Extract the [X, Y] coordinate from the center of the cell holding the provided text.  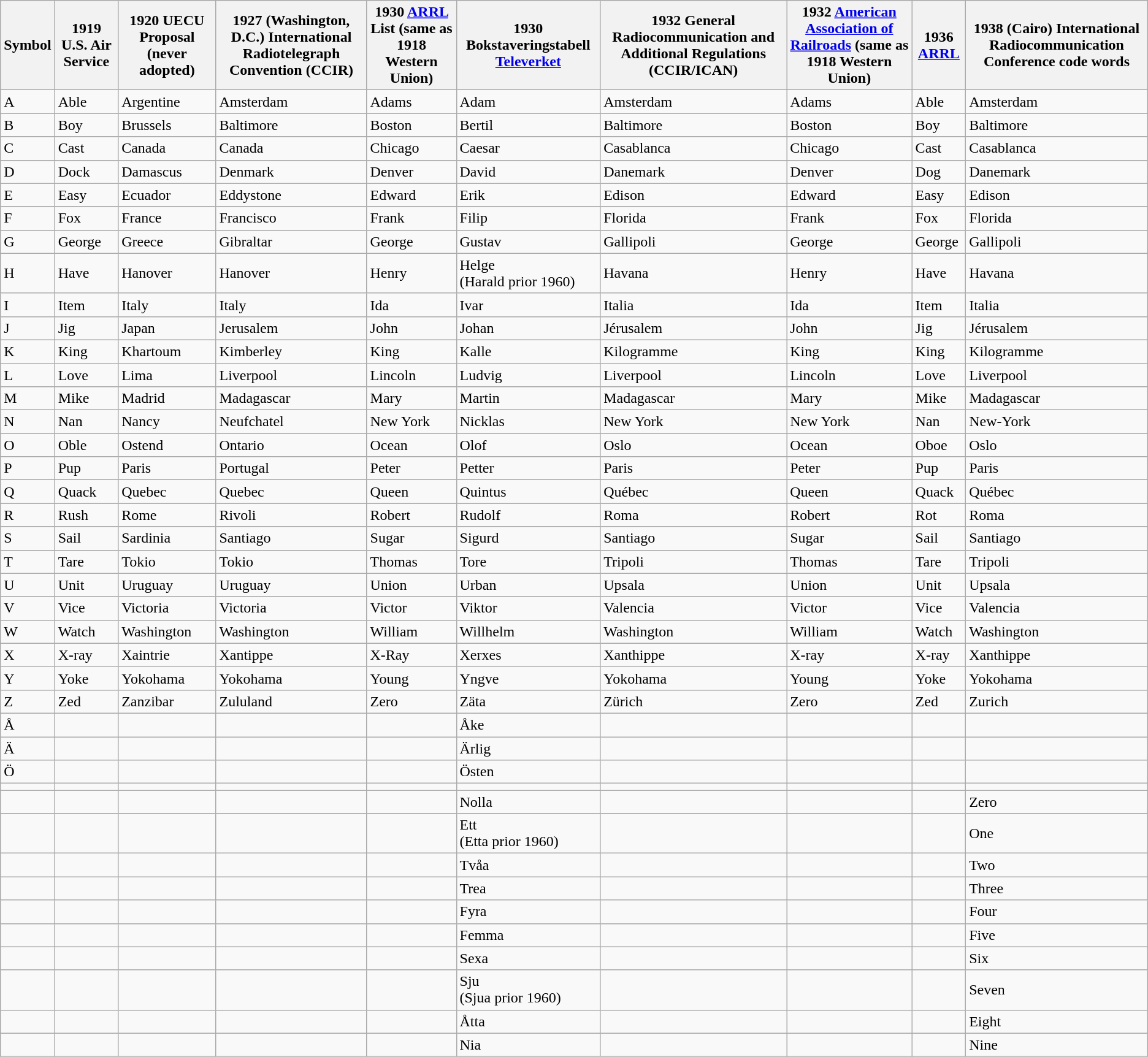
David [529, 172]
Brussels [167, 125]
1930 ARRL List (same as 1918 Western Union) [411, 45]
Åke [529, 725]
1936 ARRL [939, 45]
Gustav [529, 242]
I [28, 305]
Jerusalem [291, 328]
Neufchatel [291, 422]
Östen [529, 772]
Gibraltar [291, 242]
Zanzibar [167, 701]
Lima [167, 375]
Filip [529, 218]
Symbol [28, 45]
Petter [529, 468]
Z [28, 701]
Nia [529, 1045]
Kimberley [291, 351]
Eight [1057, 1021]
Rot [939, 515]
Zululand [291, 701]
X-Ray [411, 655]
C [28, 148]
N [28, 422]
Å [28, 725]
Zäta [529, 701]
Denmark [291, 172]
Olof [529, 445]
O [28, 445]
Ärlig [529, 749]
Greece [167, 242]
Xantippe [291, 655]
Oble [86, 445]
Two [1057, 865]
1930 Bokstaveringstabell Televerket [529, 45]
Japan [167, 328]
T [28, 562]
Portugal [291, 468]
Erik [529, 195]
Y [28, 678]
R [28, 515]
Rudolf [529, 515]
Sexa [529, 958]
1919 U.S. Air Service [86, 45]
Dock [86, 172]
Trea [529, 888]
Nolla [529, 802]
Rivoli [291, 515]
1932 General Radiocommunication and Additional Regulations (CCIR/ICAN) [694, 45]
Three [1057, 888]
Zürich [694, 701]
Sardinia [167, 538]
M [28, 399]
Seven [1057, 990]
Nancy [167, 422]
H [28, 273]
Francisco [291, 218]
Ö [28, 772]
Ä [28, 749]
France [167, 218]
Ludvig [529, 375]
Caesar [529, 148]
Argentine [167, 102]
Tore [529, 562]
Madrid [167, 399]
Fyra [529, 912]
K [28, 351]
P [28, 468]
Damascus [167, 172]
Xaintrie [167, 655]
Ett(Etta prior 1960) [529, 834]
One [1057, 834]
Dog [939, 172]
Sigurd [529, 538]
Willhelm [529, 632]
1938 (Cairo) International Radiocommunication Conference code words [1057, 45]
L [28, 375]
1927 (Washington, D.C.) International Radiotelegraph Convention (CCIR) [291, 45]
Femma [529, 935]
Ontario [291, 445]
X [28, 655]
Åtta [529, 1021]
Martin [529, 399]
Tvåa [529, 865]
Nine [1057, 1045]
Ostend [167, 445]
Kalle [529, 351]
S [28, 538]
Ivar [529, 305]
J [28, 328]
Viktor [529, 608]
A [28, 102]
Q [28, 492]
Xerxes [529, 655]
Helge(Harald prior 1960) [529, 273]
Nicklas [529, 422]
F [28, 218]
Six [1057, 958]
Four [1057, 912]
Johan [529, 328]
Urban [529, 585]
Five [1057, 935]
Yngve [529, 678]
1920 UECU Proposal (never adopted) [167, 45]
Eddystone [291, 195]
Rome [167, 515]
V [28, 608]
Ecuador [167, 195]
W [28, 632]
Zurich [1057, 701]
B [28, 125]
Bertil [529, 125]
G [28, 242]
Khartoum [167, 351]
1932 American Association of Railroads (same as 1918 Western Union) [849, 45]
Oboe [939, 445]
Rush [86, 515]
Adam [529, 102]
D [28, 172]
E [28, 195]
Quintus [529, 492]
New-York [1057, 422]
U [28, 585]
Sju(Sjua prior 1960) [529, 990]
